Scan for the cell matching the given text and deliver its (X, Y) coordinate at center. 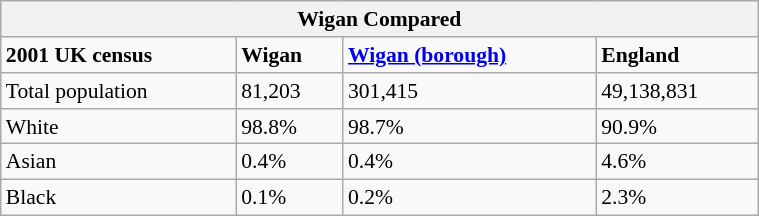
England (676, 55)
Wigan Compared (380, 19)
81,203 (290, 91)
0.2% (470, 197)
301,415 (470, 91)
Black (118, 197)
Total population (118, 91)
2.3% (676, 197)
90.9% (676, 126)
4.6% (676, 162)
98.8% (290, 126)
49,138,831 (676, 91)
Asian (118, 162)
98.7% (470, 126)
2001 UK census (118, 55)
White (118, 126)
0.1% (290, 197)
Wigan (290, 55)
Wigan (borough) (470, 55)
